Determine the [X, Y] coordinate at the center of the cell enclosing the given text.  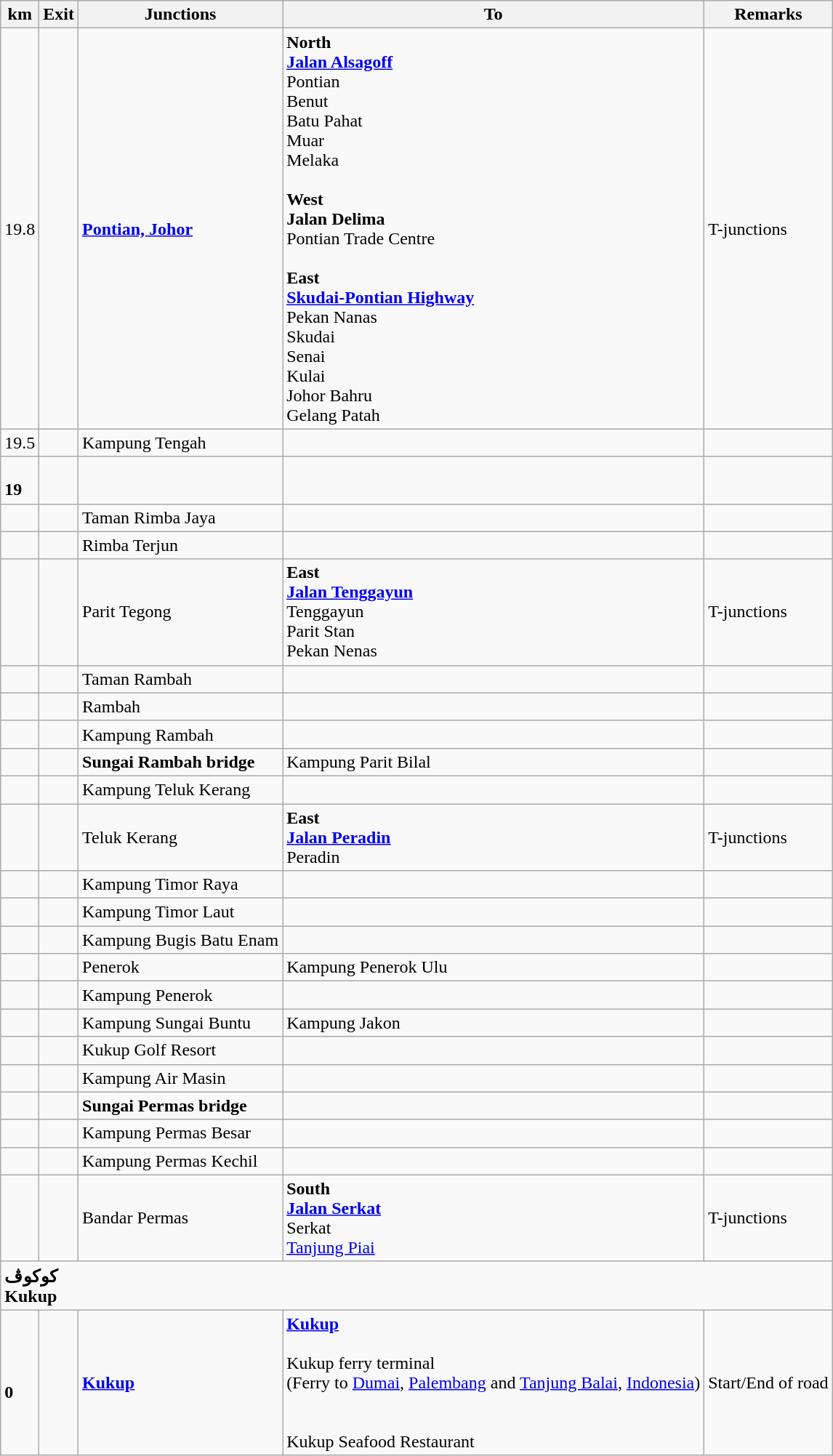
Kukup Golf Resort [180, 1050]
19.5 [20, 443]
0 [20, 1383]
Junctions [180, 15]
Taman Rimba Jaya [180, 518]
To [494, 15]
Rambah [180, 707]
Exit [59, 15]
Kampung Penerok [180, 995]
Kampung Teluk Kerang [180, 789]
Kampung Timor Raya [180, 885]
19.8 [20, 228]
East Jalan PeradinPeradin [494, 837]
Start/End of road [768, 1383]
Pontian, Johor [180, 228]
Kampung Tengah [180, 443]
Parit Tegong [180, 612]
Kampung Bugis Batu Enam [180, 940]
KukupKukup ferry terminal(Ferry to Dumai, Palembang and Tanjung Balai, Indonesia)Kukup Seafood Restaurant [494, 1383]
Rimba Terjun [180, 545]
Remarks [768, 15]
Kampung Timor Laut [180, 912]
Sungai Rambah bridge [180, 762]
Kampung Permas Besar [180, 1133]
km [20, 15]
Kampung Sungai Buntu [180, 1023]
Kampung Penerok Ulu [494, 968]
East Jalan TenggayunTenggayunParit StanPekan Nenas [494, 612]
کوکوڤKukup [417, 1285]
Bandar Permas [180, 1218]
Sungai Permas bridge [180, 1106]
Taman Rambah [180, 679]
Kampung Rambah [180, 734]
Kampung Jakon [494, 1023]
Penerok [180, 968]
Kukup [180, 1383]
Kampung Air Masin [180, 1078]
Kampung Parit Bilal [494, 762]
Kampung Permas Kechil [180, 1161]
Teluk Kerang [180, 837]
South Jalan SerkatSerkatTanjung Piai [494, 1218]
19 [20, 480]
